For the text-containing cell, return its midpoint in [X, Y] coordinate format. 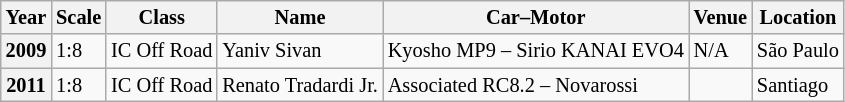
Class [162, 17]
2011 [26, 85]
Venue [720, 17]
Associated RC8.2 – Novarossi [536, 85]
Scale [78, 17]
Car–Motor [536, 17]
Year [26, 17]
Santiago [798, 85]
2009 [26, 51]
São Paulo [798, 51]
Renato Tradardi Jr. [300, 85]
N/A [720, 51]
Location [798, 17]
Kyosho MP9 – Sirio KANAI EVO4 [536, 51]
Name [300, 17]
Yaniv Sivan [300, 51]
